Capture the cell that displays the provided text and extract its (X, Y) central coordinate. 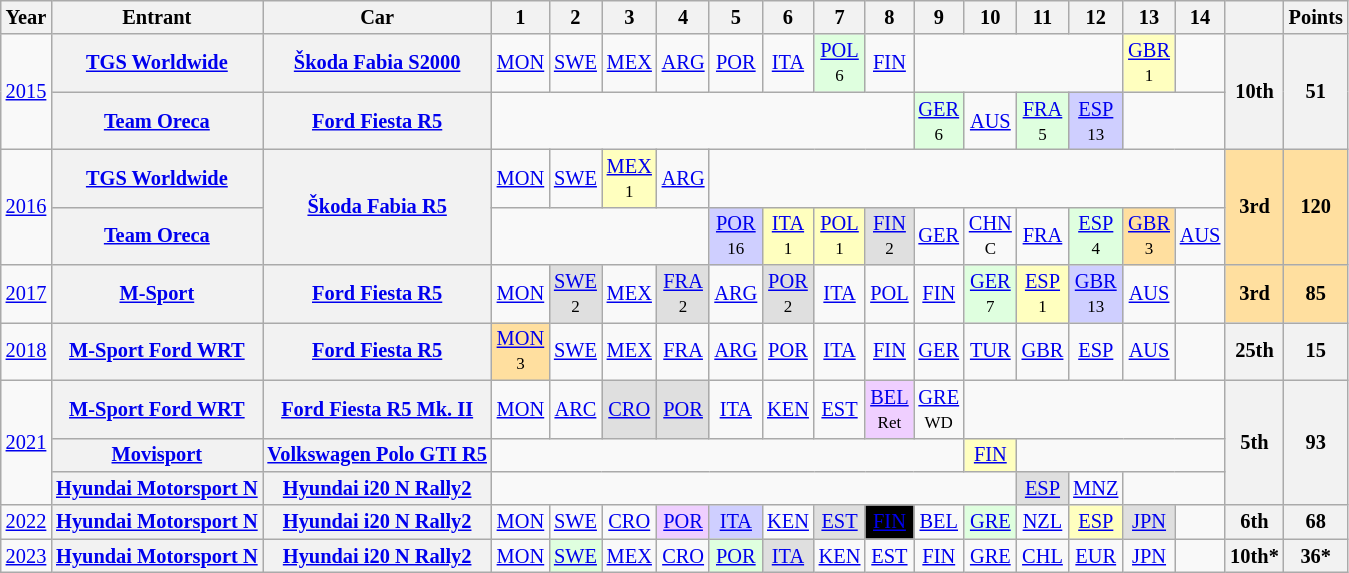
15 (1316, 351)
GBR1 (1149, 63)
9 (939, 17)
93 (1316, 442)
Škoda Fabia S2000 (376, 63)
6th (1254, 522)
12 (1096, 17)
GER7 (990, 294)
POL6 (840, 63)
2023 (26, 556)
FRA5 (1043, 121)
Volkswagen Polo GTI R5 (376, 455)
GER6 (939, 121)
2016 (26, 206)
2015 (26, 92)
GBR (1043, 351)
14 (1200, 17)
EUR (1096, 556)
2021 (26, 442)
25th (1254, 351)
Car (376, 17)
TUR (990, 351)
13 (1149, 17)
Entrant (156, 17)
1 (520, 17)
MON3 (520, 351)
10 (990, 17)
POL (889, 294)
SWE2 (576, 294)
ESP1 (1043, 294)
2 (576, 17)
Ford Fiesta R5 Mk. II (376, 409)
POR2 (788, 294)
MNZ (1096, 488)
6 (788, 17)
GBR13 (1096, 294)
8 (889, 17)
BELRet (889, 409)
ESP13 (1096, 121)
Movisport (156, 455)
Year (26, 17)
POL1 (840, 236)
ARC (576, 409)
3 (630, 17)
2022 (26, 522)
10th* (1254, 556)
Points (1316, 17)
MEX1 (630, 178)
2017 (26, 294)
CHL (1043, 556)
11 (1043, 17)
10th (1254, 92)
4 (684, 17)
36* (1316, 556)
7 (840, 17)
68 (1316, 522)
FIN2 (889, 236)
GREWD (939, 409)
Škoda Fabia R5 (376, 206)
85 (1316, 294)
ESP4 (1096, 236)
51 (1316, 92)
2018 (26, 351)
CHNC (990, 236)
NZL (1043, 522)
120 (1316, 206)
M-Sport (156, 294)
5th (1254, 442)
GBR3 (1149, 236)
BEL (939, 522)
ITA1 (788, 236)
POR16 (736, 236)
FRA2 (684, 294)
5 (736, 17)
